From the cell containing the given text, extract its center point as (x, y) coordinate. 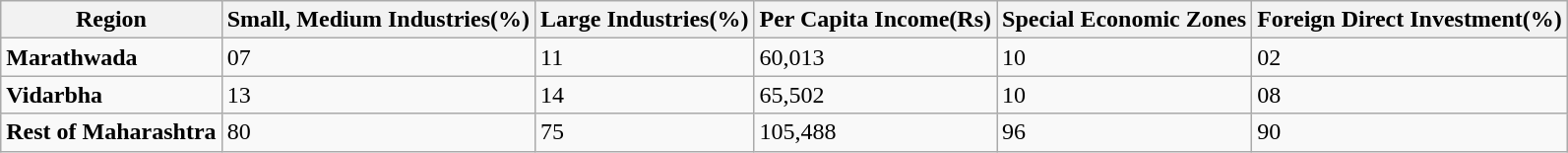
Region (111, 20)
75 (645, 132)
11 (645, 57)
07 (378, 57)
Small, Medium Industries(%) (378, 20)
Vidarbha (111, 95)
Special Economic Zones (1124, 20)
Large Industries(%) (645, 20)
Foreign Direct Investment(%) (1410, 20)
13 (378, 95)
60,013 (876, 57)
96 (1124, 132)
80 (378, 132)
Marathwada (111, 57)
Per Capita Income(Rs) (876, 20)
105,488 (876, 132)
90 (1410, 132)
02 (1410, 57)
14 (645, 95)
08 (1410, 95)
Rest of Maharashtra (111, 132)
65,502 (876, 95)
